From the cell containing the given text, extract its center point as [x, y] coordinate. 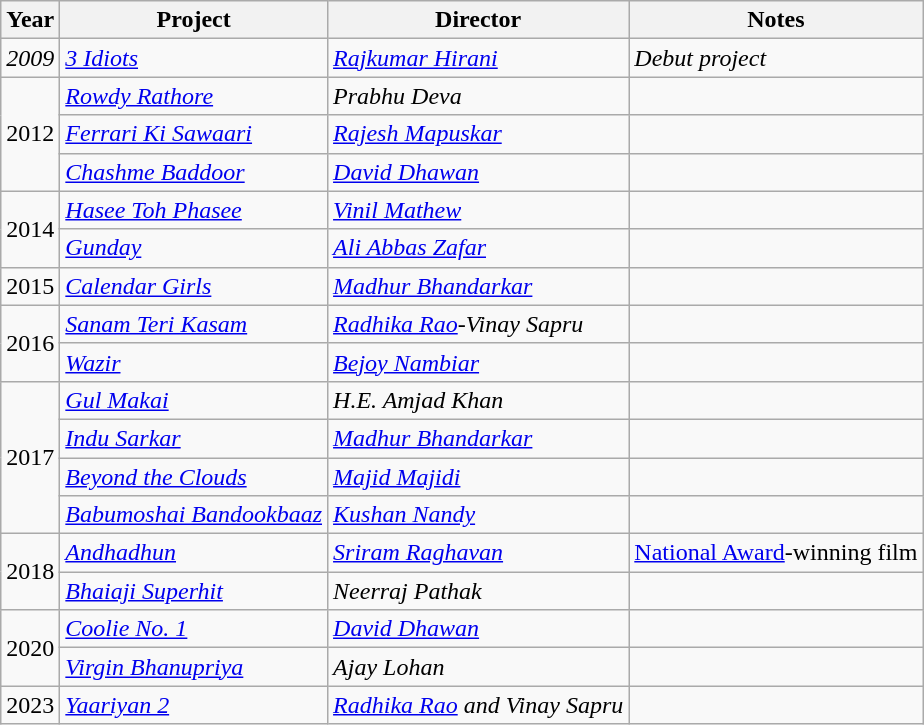
Coolie No. 1 [194, 629]
Beyond the Clouds [194, 477]
Project [194, 20]
Year [30, 20]
2014 [30, 229]
H.E. Amjad Khan [478, 400]
Debut project [776, 58]
Virgin Bhanupriya [194, 667]
Ajay Lohan [478, 667]
Majid Majidi [478, 477]
2012 [30, 134]
2017 [30, 457]
Radhika Rao-Vinay Sapru [478, 324]
Kushan Nandy [478, 515]
Babumoshai Bandookbaaz [194, 515]
Ali Abbas Zafar [478, 248]
Rowdy Rathore [194, 96]
Gunday [194, 248]
Radhika Rao and Vinay Sapru [478, 705]
Bhaiaji Superhit [194, 591]
Notes [776, 20]
Andhadhun [194, 553]
Indu Sarkar [194, 438]
Wazir [194, 362]
Sriram Raghavan [478, 553]
Neerraj Pathak [478, 591]
2018 [30, 572]
3 Idiots [194, 58]
Hasee Toh Phasee [194, 210]
Rajkumar Hirani [478, 58]
Sanam Teri Kasam [194, 324]
2023 [30, 705]
2015 [30, 286]
2009 [30, 58]
Director [478, 20]
Prabhu Deva [478, 96]
Chashme Baddoor [194, 172]
2016 [30, 343]
Rajesh Mapuskar [478, 134]
Bejoy Nambiar [478, 362]
National Award-winning film [776, 553]
Yaariyan 2 [194, 705]
Vinil Mathew [478, 210]
Calendar Girls [194, 286]
Gul Makai [194, 400]
2020 [30, 648]
Ferrari Ki Sawaari [194, 134]
